Provide the (X, Y) coordinate of the cell's center where the given text is located.  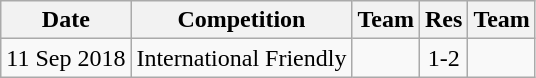
Res (443, 20)
International Friendly (242, 58)
11 Sep 2018 (66, 58)
Date (66, 20)
Competition (242, 20)
1-2 (443, 58)
